Scan for the cell matching the given text and deliver its [x, y] coordinate at center. 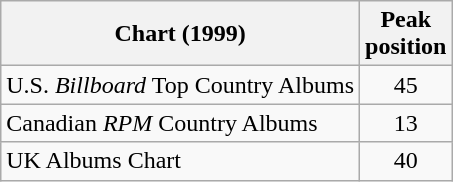
Canadian RPM Country Albums [180, 123]
Chart (1999) [180, 34]
40 [406, 161]
45 [406, 85]
13 [406, 123]
UK Albums Chart [180, 161]
U.S. Billboard Top Country Albums [180, 85]
Peakposition [406, 34]
